Detect which cell encompasses the target text, then output its (x, y) center coordinate. 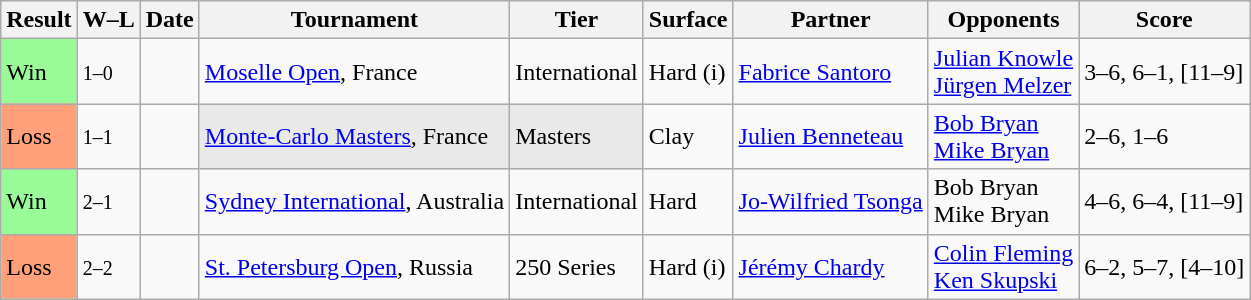
Tournament (354, 20)
Hard (688, 202)
Jérémy Chardy (830, 266)
Tier (577, 20)
Date (170, 20)
Sydney International, Australia (354, 202)
2–6, 1–6 (1164, 136)
Surface (688, 20)
Julian Knowle Jürgen Melzer (1003, 72)
Monte-Carlo Masters, France (354, 136)
Score (1164, 20)
250 Series (577, 266)
2–1 (108, 202)
Jo-Wilfried Tsonga (830, 202)
6–2, 5–7, [4–10] (1164, 266)
Masters (577, 136)
4–6, 6–4, [11–9] (1164, 202)
Clay (688, 136)
Opponents (1003, 20)
1–0 (108, 72)
Partner (830, 20)
W–L (108, 20)
1–1 (108, 136)
St. Petersburg Open, Russia (354, 266)
Julien Benneteau (830, 136)
3–6, 6–1, [11–9] (1164, 72)
Result (39, 20)
Fabrice Santoro (830, 72)
2–2 (108, 266)
Colin Fleming Ken Skupski (1003, 266)
Moselle Open, France (354, 72)
